Identify which cell holds the provided text, then report its (x, y) central coordinate. 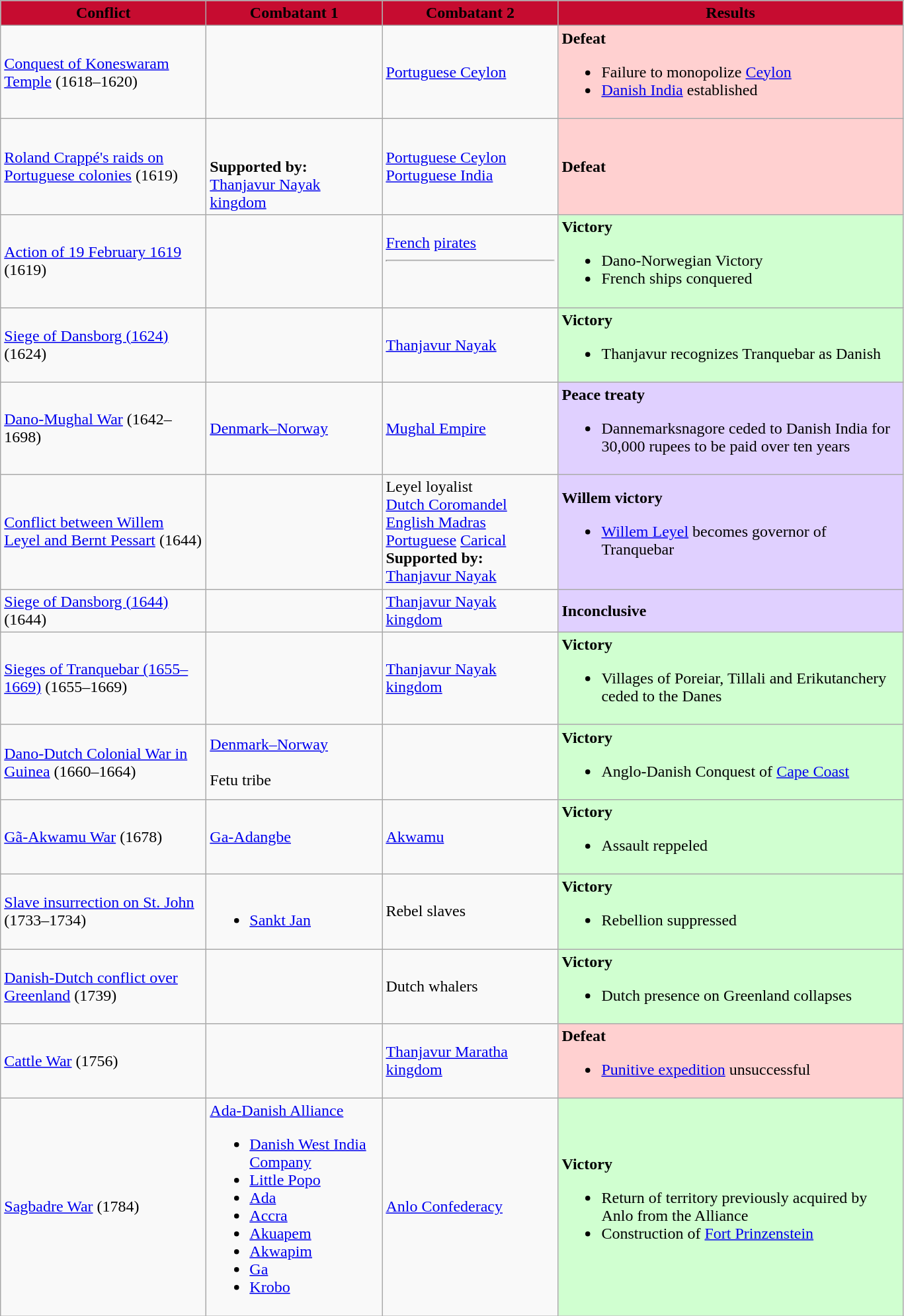
VictoryReturn of territory previously acquired by Anlo from the AllianceConstruction of Fort Prinzenstein (730, 1207)
Thanjavur Maratha kingdom (470, 1062)
Ada-Danish AllianceDanish West India CompanyLittle PopoAdaAccraAkuapemAkwapimGaKrobo (294, 1207)
Willem victoryWillem Leyel becomes governor of Tranquebar (730, 531)
Danish-Dutch conflict over Greenland (1739) (103, 986)
DefeatFailure to monopolize CeylonDanish India established (730, 72)
Combatant 2 (470, 13)
Dutch whalers (470, 986)
Denmark–Norway Fetu tribe (294, 761)
Conflict between Willem Leyel and Bernt Pessart (1644) (103, 531)
VictoryVillages of Poreiar, Tillali and Erikutanchery ceded to the Danes (730, 678)
VictoryDutch presence on Greenland collapses (730, 986)
Sieges of Tranquebar (1655–1669) (1655–1669) (103, 678)
VictoryThanjavur recognizes Tranquebar as Danish (730, 345)
Results (730, 13)
Gã-Akwamu War (1678) (103, 837)
Dano-Dutch Colonial War in Guinea (1660–1664) (103, 761)
VictoryAssault reppeled (730, 837)
Denmark–Norway (294, 428)
Combatant 1 (294, 13)
Portuguese Ceylon (470, 72)
Sankt Jan (294, 911)
Sagbadre War (1784) (103, 1207)
Anlo Confederacy (470, 1207)
Portuguese CeylonPortuguese India (470, 167)
Thanjavur Nayak (470, 345)
DefeatPunitive expedition unsuccessful (730, 1062)
Akwamu (470, 837)
Dano-Mughal War (1642–1698) (103, 428)
Roland Crappé's raids on Portuguese colonies (1619) (103, 167)
VictoryRebellion suppressed (730, 911)
Inconclusive (730, 611)
Defeat (730, 167)
Supported by: Thanjavur Nayak kingdom (294, 167)
Action of 19 February 1619 (1619) (103, 261)
French pirates (470, 261)
Rebel slaves (470, 911)
VictoryDano-Norwegian VictoryFrench ships conquered (730, 261)
VictoryAnglo-Danish Conquest of Cape Coast (730, 761)
Leyel loyalist Dutch Coromandel English Madras Portuguese CaricalSupported by:Thanjavur Nayak (470, 531)
Conflict (103, 13)
Siege of Dansborg (1644) (1644) (103, 611)
Slave insurrection on St. John (1733–1734) (103, 911)
Peace treatyDannemarksnagore ceded to Danish India for 30,000 rupees to be paid over ten years (730, 428)
Siege of Dansborg (1624) (1624) (103, 345)
Ga-Adangbe (294, 837)
Cattle War (1756) (103, 1062)
Conquest of Koneswaram Temple (1618–1620) (103, 72)
Mughal Empire (470, 428)
